Identify which cell holds the provided text, then report its [x, y] central coordinate. 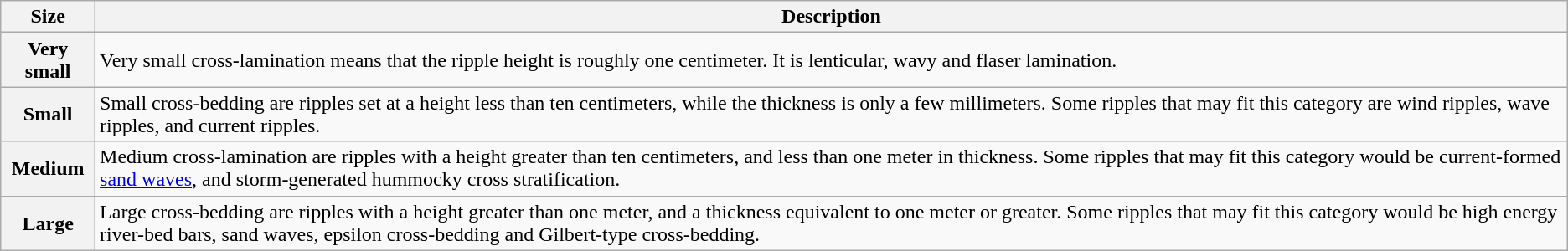
Large [49, 223]
Very small [49, 60]
Description [832, 17]
Small [49, 114]
Medium [49, 169]
Size [49, 17]
Very small cross-lamination means that the ripple height is roughly one centimeter. It is lenticular, wavy and flaser lamination. [832, 60]
